Search for the cell housing the specified text and yield its [X, Y] center coordinate. 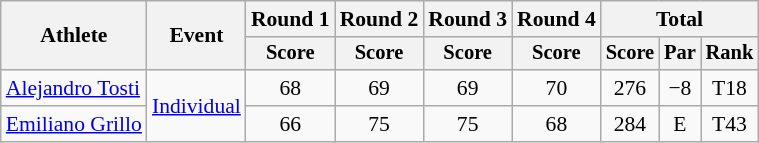
T43 [730, 124]
Round 1 [290, 19]
Par [680, 54]
284 [630, 124]
T18 [730, 88]
Round 4 [556, 19]
Event [196, 36]
Alejandro Tosti [74, 88]
Total [680, 19]
E [680, 124]
70 [556, 88]
276 [630, 88]
Rank [730, 54]
Individual [196, 106]
Emiliano Grillo [74, 124]
66 [290, 124]
Round 3 [468, 19]
Athlete [74, 36]
−8 [680, 88]
Round 2 [380, 19]
